Capture the cell that displays the provided text and extract its [x, y] central coordinate. 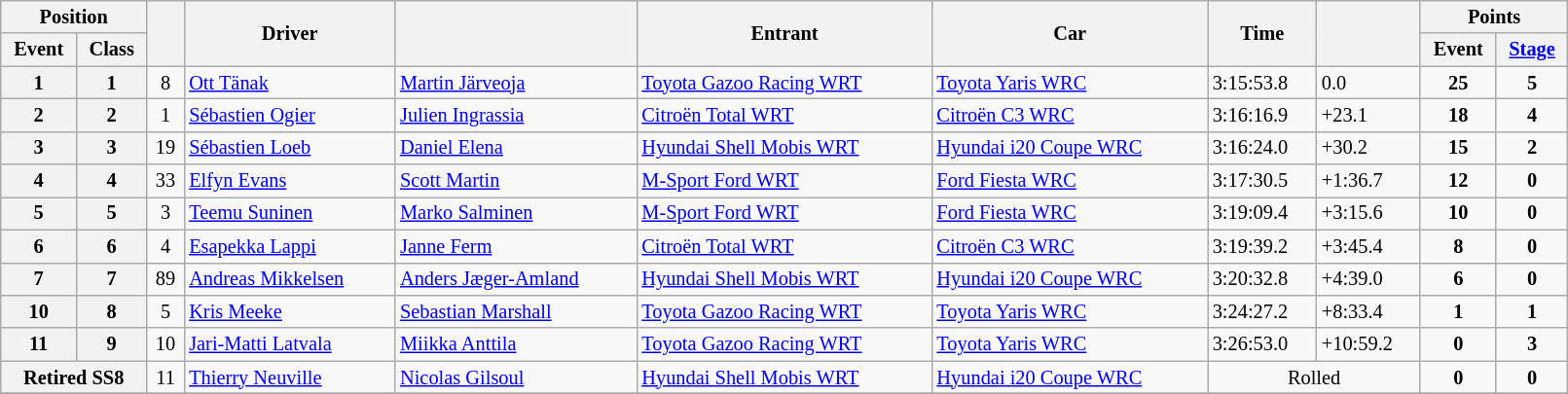
Julien Ingrassia [516, 115]
3:24:27.2 [1262, 311]
Miikka Anttila [516, 344]
3:17:30.5 [1262, 181]
Retired SS8 [74, 377]
+23.1 [1368, 115]
Andreas Mikkelsen [290, 279]
Teemu Suninen [290, 213]
25 [1458, 83]
Ott Tänak [290, 83]
Rolled [1314, 377]
+3:15.6 [1368, 213]
3:15:53.8 [1262, 83]
Sébastien Loeb [290, 148]
Janne Ferm [516, 246]
Kris Meeke [290, 311]
Class [112, 50]
12 [1458, 181]
+10:59.2 [1368, 344]
Anders Jæger-Amland [516, 279]
Time [1262, 33]
Driver [290, 33]
Points [1493, 17]
3:19:09.4 [1262, 213]
Elfyn Evans [290, 181]
+8:33.4 [1368, 311]
Nicolas Gilsoul [516, 377]
Martin Järveoja [516, 83]
+3:45.4 [1368, 246]
Entrant [784, 33]
3:16:16.9 [1262, 115]
33 [165, 181]
3:26:53.0 [1262, 344]
18 [1458, 115]
3:20:32.8 [1262, 279]
+4:39.0 [1368, 279]
Car [1071, 33]
Stage [1532, 50]
Marko Salminen [516, 213]
Jari-Matti Latvala [290, 344]
Sebastian Marshall [516, 311]
3:16:24.0 [1262, 148]
9 [112, 344]
Sébastien Ogier [290, 115]
19 [165, 148]
Position [74, 17]
89 [165, 279]
+30.2 [1368, 148]
+1:36.7 [1368, 181]
Daniel Elena [516, 148]
Esapekka Lappi [290, 246]
3:19:39.2 [1262, 246]
15 [1458, 148]
0.0 [1368, 83]
Scott Martin [516, 181]
Thierry Neuville [290, 377]
